Provide the [x, y] coordinate of the cell's center where the given text is located.  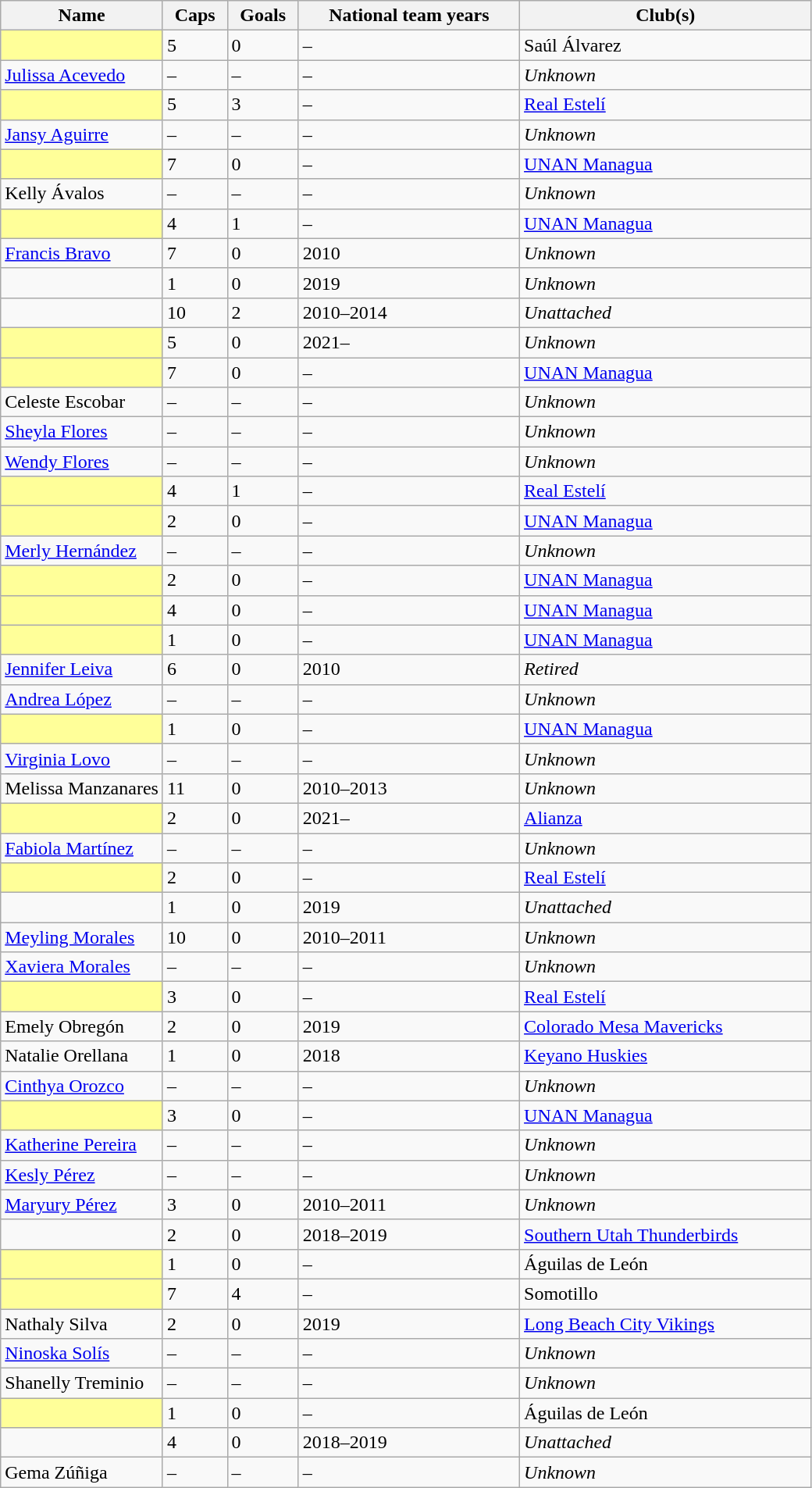
2010–2014 [409, 312]
Kelly Ávalos [82, 194]
Fabiola Martínez [82, 847]
Melissa Manzanares [82, 788]
Jansy Aguirre [82, 134]
Julissa Acevedo [82, 75]
Meyling Morales [82, 937]
2018 [409, 1056]
Celeste Escobar [82, 402]
Cinthya Orozco [82, 1086]
Name [82, 16]
Virginia Lovo [82, 758]
Goals [262, 16]
Francis Bravo [82, 253]
Alianza [665, 818]
Natalie Orellana [82, 1056]
Gema Zúñiga [82, 1472]
Saúl Álvarez [665, 45]
National team years [409, 16]
Ninoska Solís [82, 1354]
Emely Obregón [82, 1026]
Retired [665, 669]
Somotillo [665, 1294]
2010–2013 [409, 788]
11 [195, 788]
Southern Utah Thunderbirds [665, 1234]
Wendy Flores [82, 462]
Sheyla Flores [82, 432]
Shanelly Treminio [82, 1383]
Maryury Pérez [82, 1204]
6 [195, 669]
Xaviera Morales [82, 967]
Nathaly Silva [82, 1324]
Club(s) [665, 16]
Kesly Pérez [82, 1175]
Andrea López [82, 699]
Long Beach City Vikings [665, 1324]
Katherine Pereira [82, 1145]
Merly Hernández [82, 551]
Colorado Mesa Mavericks [665, 1026]
Keyano Huskies [665, 1056]
Jennifer Leiva [82, 669]
Caps [195, 16]
